For the text-containing cell, return its midpoint in (x, y) coordinate format. 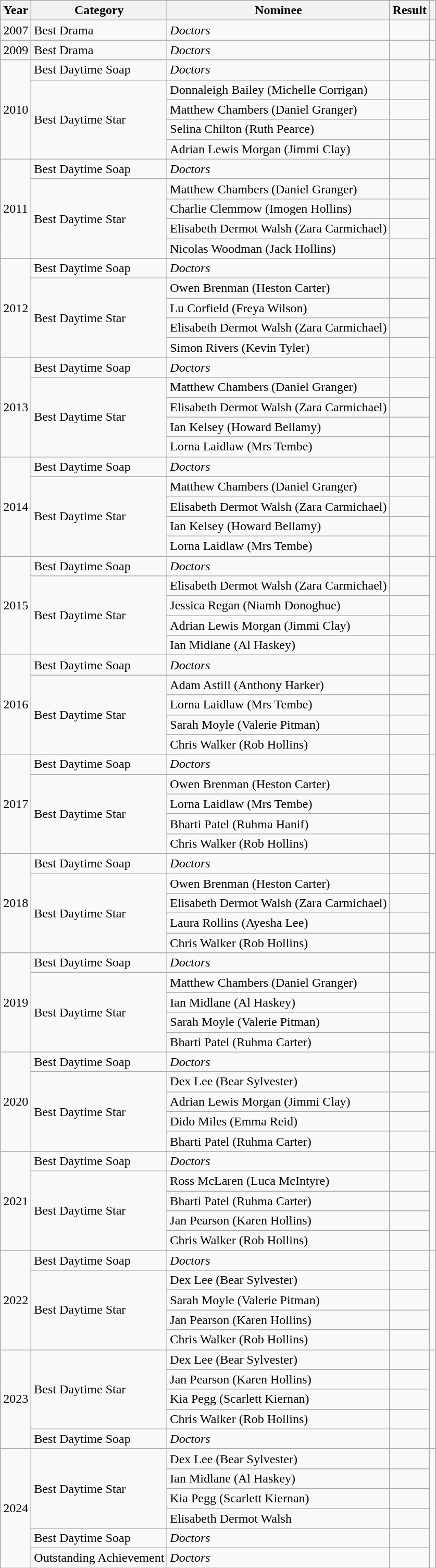
Result (409, 10)
Bharti Patel (Ruhma Hanif) (278, 824)
Ross McLaren (Luca McIntyre) (278, 1181)
2024 (16, 1508)
Year (16, 10)
2007 (16, 30)
2013 (16, 407)
Category (99, 10)
2009 (16, 50)
Selina Chilton (Ruth Pearce) (278, 129)
2020 (16, 1101)
Nicolas Woodman (Jack Hollins) (278, 249)
2014 (16, 506)
Adam Astill (Anthony Harker) (278, 685)
2012 (16, 308)
Donnaleigh Bailey (Michelle Corrigan) (278, 90)
2010 (16, 109)
2015 (16, 605)
Elisabeth Dermot Walsh (278, 1518)
2016 (16, 705)
2022 (16, 1300)
Jessica Regan (Niamh Donoghue) (278, 606)
2019 (16, 1002)
Outstanding Achievement (99, 1558)
Charlie Clemmow (Imogen Hollins) (278, 209)
2021 (16, 1200)
Lu Corfield (Freya Wilson) (278, 308)
2018 (16, 903)
Dido Miles (Emma Reid) (278, 1121)
2011 (16, 209)
2017 (16, 804)
Laura Rollins (Ayesha Lee) (278, 923)
Nominee (278, 10)
Simon Rivers (Kevin Tyler) (278, 348)
2023 (16, 1399)
